Identify which cell holds the provided text, then report its (x, y) central coordinate. 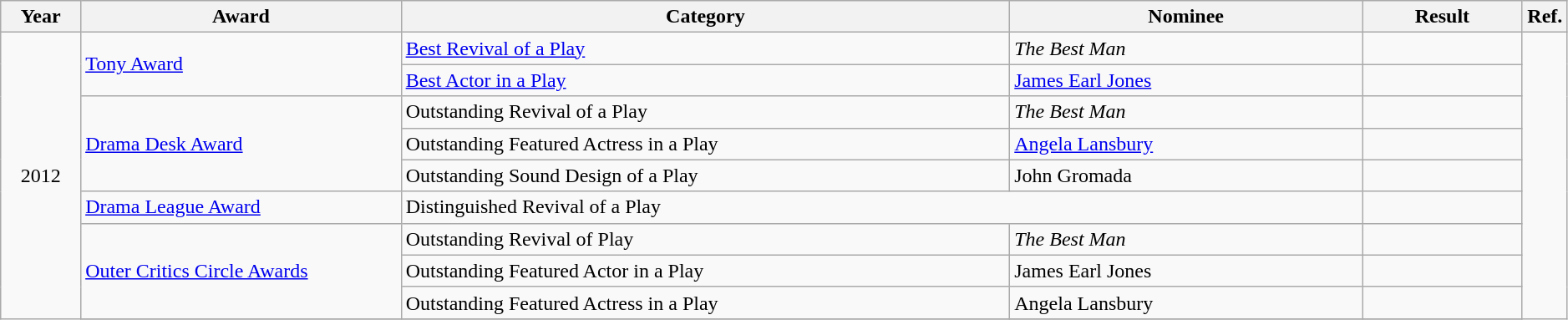
Result (1443, 17)
Year (41, 17)
John Gromada (1186, 175)
Ref. (1545, 17)
Outstanding Sound Design of a Play (705, 175)
Outstanding Revival of Play (705, 239)
Tony Award (241, 64)
2012 (41, 175)
Outer Critics Circle Awards (241, 271)
Drama League Award (241, 207)
Best Revival of a Play (705, 48)
Award (241, 17)
Category (705, 17)
Nominee (1186, 17)
Drama Desk Award (241, 144)
Outstanding Featured Actor in a Play (705, 271)
Best Actor in a Play (705, 80)
Outstanding Revival of a Play (705, 112)
Distinguished Revival of a Play (881, 207)
